Return the [X, Y] coordinate for the center point of the cell that contains the specified text.  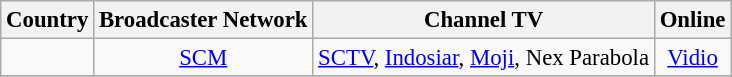
Broadcaster Network [204, 20]
Channel TV [484, 20]
SCTV, Indosiar, Moji, Nex Parabola [484, 58]
SCM [204, 58]
Country [48, 20]
Online [692, 20]
Vidio [692, 58]
